Output the [X, Y] coordinate of the center of the cell containing the given text.  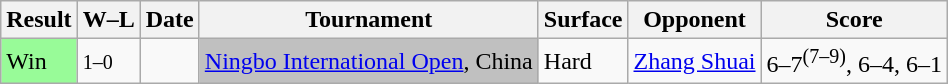
1–0 [108, 62]
Zhang Shuai [694, 62]
Hard [583, 62]
Tournament [368, 20]
W–L [108, 20]
Win [39, 62]
Surface [583, 20]
6–7(7–9), 6–4, 6–1 [854, 62]
Ningbo International Open, China [368, 62]
Opponent [694, 20]
Result [39, 20]
Score [854, 20]
Date [170, 20]
